Find where the given text appears and provide that cell's center as [X, Y] coordinate. 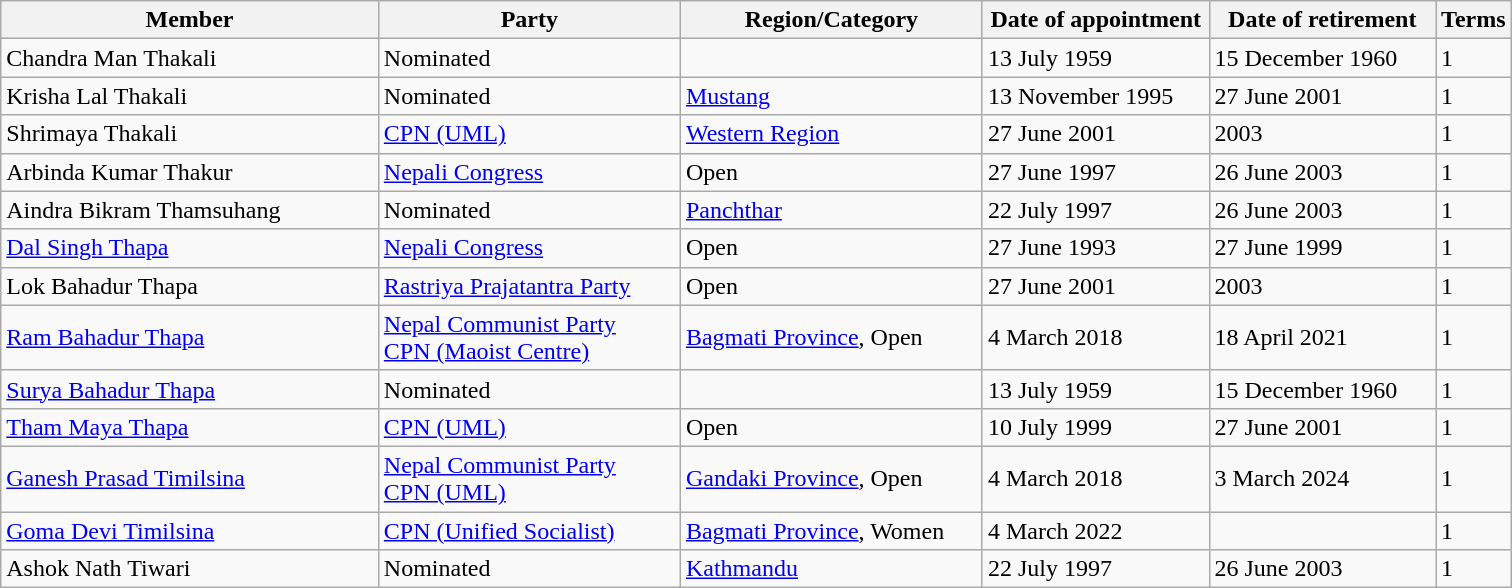
Date of retirement [1322, 20]
Goma Devi Timilsina [190, 531]
13 November 1995 [1096, 96]
Arbinda Kumar Thakur [190, 172]
Terms [1474, 20]
Aindra Bikram Thamsuhang [190, 210]
Lok Bahadur Thapa [190, 286]
Bagmati Province, Women [831, 531]
10 July 1999 [1096, 427]
Region/Category [831, 20]
Date of appointment [1096, 20]
Tham Maya Thapa [190, 427]
Krisha Lal Thakali [190, 96]
Western Region [831, 134]
27 June 1993 [1096, 248]
Nepal Communist PartyCPN (Maoist Centre) [529, 338]
Ashok Nath Tiwari [190, 569]
Member [190, 20]
Ram Bahadur Thapa [190, 338]
27 June 1999 [1322, 248]
Rastriya Prajatantra Party [529, 286]
Ganesh Prasad Timilsina [190, 478]
Panchthar [831, 210]
18 April 2021 [1322, 338]
Chandra Man Thakali [190, 58]
Nepal Communist PartyCPN (UML) [529, 478]
Mustang [831, 96]
Kathmandu [831, 569]
27 June 1997 [1096, 172]
Gandaki Province, Open [831, 478]
Surya Bahadur Thapa [190, 389]
CPN (Unified Socialist) [529, 531]
Bagmati Province, Open [831, 338]
3 March 2024 [1322, 478]
Dal Singh Thapa [190, 248]
4 March 2022 [1096, 531]
Party [529, 20]
Shrimaya Thakali [190, 134]
